Scan for the cell matching the given text and deliver its [x, y] coordinate at center. 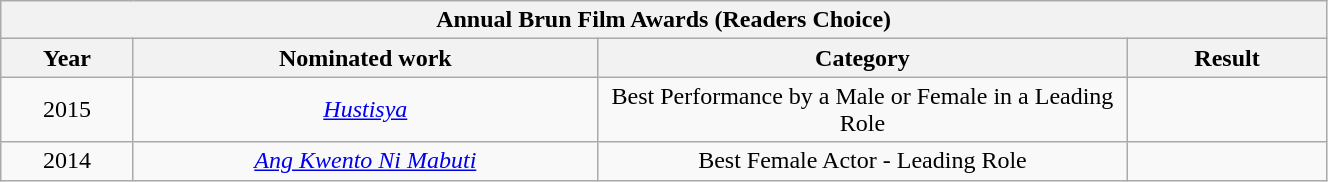
2015 [68, 110]
Ang Kwento Ni Mabuti [365, 161]
Category [862, 58]
Nominated work [365, 58]
Hustisya [365, 110]
2014 [68, 161]
Annual Brun Film Awards (Readers Choice) [664, 20]
Best Female Actor - Leading Role [862, 161]
Result [1228, 58]
Best Performance by a Male or Female in a Leading Role [862, 110]
Year [68, 58]
